Provide the [x, y] coordinate of the cell's center where the given text is located.  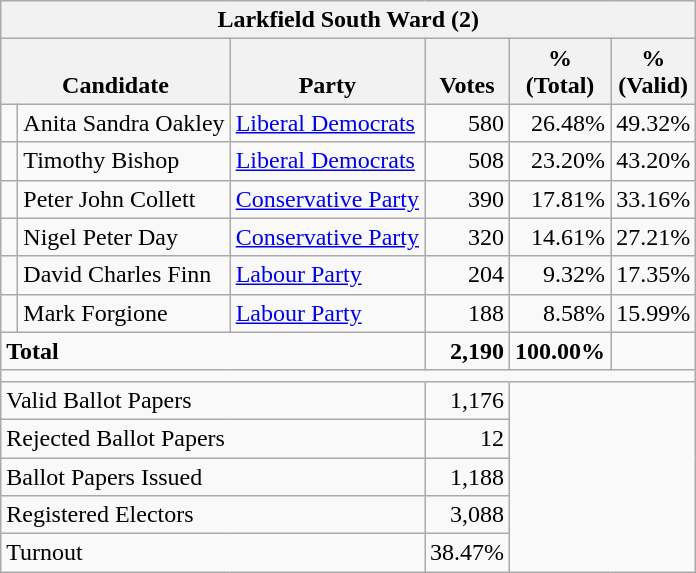
Timothy Bishop [124, 161]
14.61% [560, 237]
Registered Electors [213, 515]
%(Total) [560, 72]
390 [468, 199]
Candidate [116, 72]
1,188 [468, 477]
12 [468, 438]
17.81% [560, 199]
Larkfield South Ward (2) [348, 20]
9.32% [560, 275]
15.99% [654, 313]
Ballot Papers Issued [213, 477]
204 [468, 275]
580 [468, 123]
Party [327, 72]
8.58% [560, 313]
26.48% [560, 123]
Votes [468, 72]
49.32% [654, 123]
Turnout [213, 553]
38.47% [468, 553]
100.00% [560, 351]
Mark Forgione [124, 313]
1,176 [468, 400]
Rejected Ballot Papers [213, 438]
2,190 [468, 351]
3,088 [468, 515]
27.21% [654, 237]
33.16% [654, 199]
Peter John Collett [124, 199]
David Charles Finn [124, 275]
188 [468, 313]
23.20% [560, 161]
%(Valid) [654, 72]
508 [468, 161]
17.35% [654, 275]
320 [468, 237]
Nigel Peter Day [124, 237]
43.20% [654, 161]
Valid Ballot Papers [213, 400]
Total [213, 351]
Anita Sandra Oakley [124, 123]
